Search for the cell housing the specified text and yield its (x, y) center coordinate. 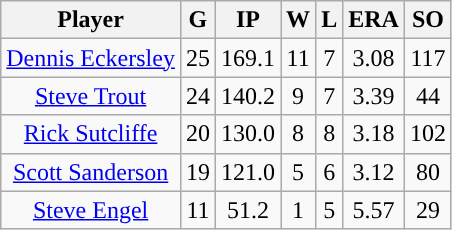
121.0 (248, 172)
3.08 (374, 58)
169.1 (248, 58)
Dennis Eckersley (91, 58)
117 (428, 58)
ERA (374, 20)
9 (298, 96)
Scott Sanderson (91, 172)
L (330, 20)
140.2 (248, 96)
Steve Engel (91, 210)
6 (330, 172)
80 (428, 172)
24 (198, 96)
1 (298, 210)
102 (428, 134)
130.0 (248, 134)
5.57 (374, 210)
3.12 (374, 172)
51.2 (248, 210)
G (198, 20)
Rick Sutcliffe (91, 134)
3.39 (374, 96)
Player (91, 20)
25 (198, 58)
20 (198, 134)
3.18 (374, 134)
SO (428, 20)
44 (428, 96)
Steve Trout (91, 96)
W (298, 20)
19 (198, 172)
IP (248, 20)
29 (428, 210)
